From the cell containing the given text, extract its center point as [X, Y] coordinate. 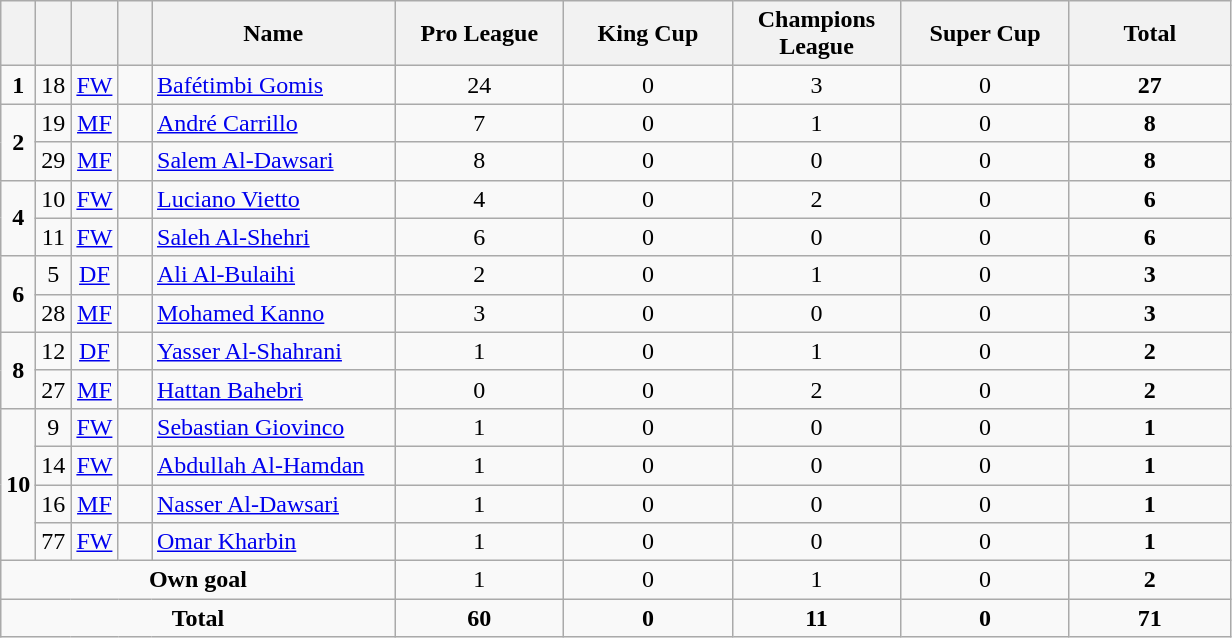
Abdullah Al-Hamdan [274, 465]
16 [54, 503]
Nasser Al-Dawsari [274, 503]
29 [54, 161]
24 [480, 85]
Salem Al-Dawsari [274, 161]
King Cup [648, 34]
Bafétimbi Gomis [274, 85]
12 [54, 351]
5 [54, 275]
André Carrillo [274, 123]
Own goal [198, 580]
18 [54, 85]
7 [480, 123]
Super Cup [986, 34]
Pro League [480, 34]
Luciano Vietto [274, 199]
Sebastian Giovinco [274, 427]
Yasser Al-Shahrani [274, 351]
60 [480, 618]
Hattan Bahebri [274, 389]
9 [54, 427]
28 [54, 313]
Omar Kharbin [274, 542]
Mohamed Kanno [274, 313]
14 [54, 465]
77 [54, 542]
Saleh Al-Shehri [274, 237]
19 [54, 123]
Ali Al-Bulaihi [274, 275]
Champions League [816, 34]
Name [274, 34]
71 [1150, 618]
